For the text-containing cell, return its midpoint in (X, Y) coordinate format. 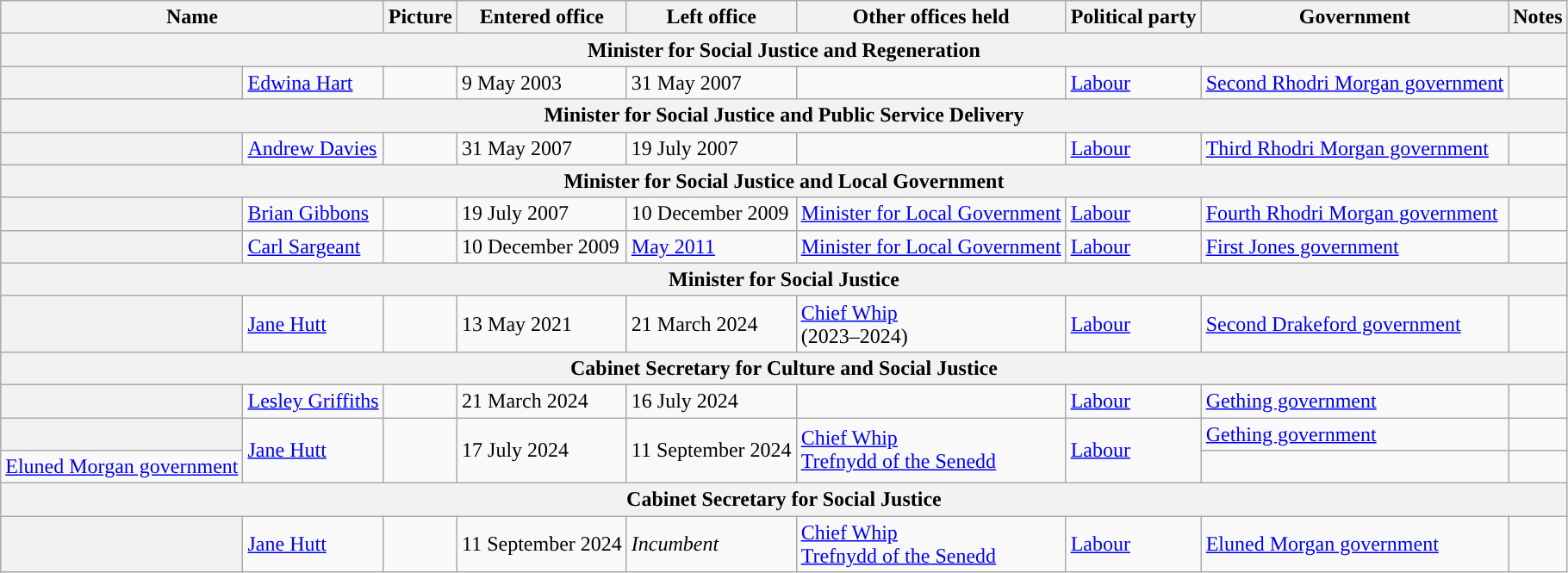
Other offices held (930, 17)
Government (1354, 17)
Name (192, 17)
Fourth Rhodri Morgan government (1354, 214)
Picture (420, 17)
Brian Gibbons (314, 214)
Cabinet Secretary for Culture and Social Justice (784, 368)
First Jones government (1354, 246)
Minister for Social Justice and Regeneration (784, 50)
Left office (712, 17)
Carl Sargeant (314, 246)
13 May 2021 (543, 324)
Incumbent (712, 545)
16 July 2024 (712, 401)
Minister for Social Justice (784, 279)
Edwina Hart (314, 83)
Minister for Social Justice and Public Service Delivery (784, 115)
Chief Whip(2023–2024) (930, 324)
May 2011 (712, 246)
Minister for Social Justice and Local Government (784, 181)
Andrew Davies (314, 148)
Second Rhodri Morgan government (1354, 83)
Lesley Griffiths (314, 401)
17 July 2024 (543, 450)
9 May 2003 (543, 83)
Third Rhodri Morgan government (1354, 148)
Cabinet Secretary for Social Justice (784, 500)
Entered office (543, 17)
Notes (1538, 17)
Political party (1134, 17)
Second Drakeford government (1354, 324)
